Scan for the cell matching the given text and deliver its (X, Y) coordinate at center. 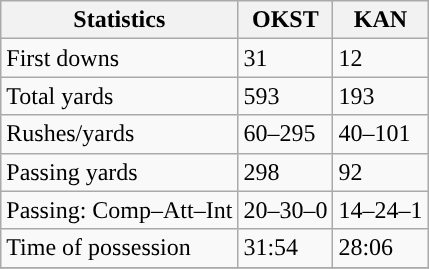
60–295 (286, 134)
Total yards (120, 96)
Statistics (120, 20)
31 (286, 58)
12 (380, 58)
14–24–1 (380, 210)
40–101 (380, 134)
593 (286, 96)
193 (380, 96)
28:06 (380, 248)
20–30–0 (286, 210)
Passing: Comp–Att–Int (120, 210)
31:54 (286, 248)
Passing yards (120, 172)
KAN (380, 20)
Rushes/yards (120, 134)
OKST (286, 20)
Time of possession (120, 248)
92 (380, 172)
First downs (120, 58)
298 (286, 172)
